Locate the cell with the specified text and output its (x, y) center coordinate. 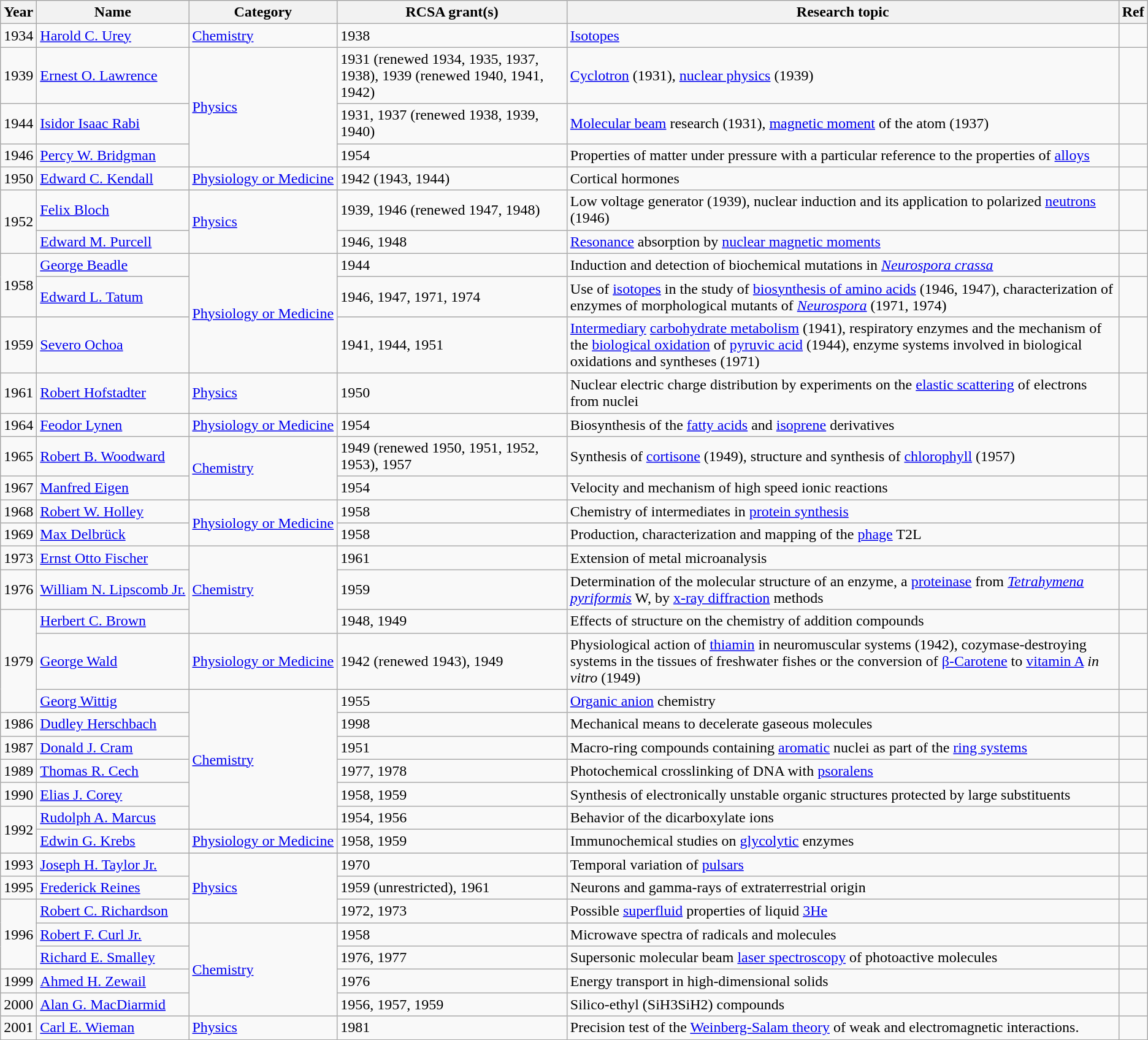
Carl E. Wieman (113, 1028)
Thomas R. Cech (113, 771)
Precision test of the Weinberg-Salam theory of weak and electromagnetic interactions. (843, 1028)
Edward C. Kendall (113, 178)
Name (113, 12)
1951 (453, 747)
Molecular beam research (1931), magnetic moment of the atom (1937) (843, 124)
1938 (453, 36)
Macro-ring compounds containing aromatic nuclei as part of the ring systems (843, 747)
Elias J. Corey (113, 794)
Isotopes (843, 36)
2001 (18, 1028)
1995 (18, 888)
Percy W. Bridgman (113, 155)
Organic anion chemistry (843, 701)
Possible superfluid properties of liquid 3He (843, 911)
Frederick Reines (113, 888)
Research topic (843, 12)
William N. Lipscomb Jr. (113, 590)
Supersonic molecular beam laser spectroscopy of photoactive molecules (843, 958)
George Wald (113, 661)
1986 (18, 724)
Cortical hormones (843, 178)
1979 (18, 661)
Category (263, 12)
1959 (unrestricted), 1961 (453, 888)
Induction and detection of biochemical mutations in Neurospora crassa (843, 265)
Cyclotron (1931), nuclear physics (1939) (843, 75)
Microwave spectra of radicals and molecules (843, 935)
Felix Bloch (113, 210)
RCSA grant(s) (453, 12)
1954, 1956 (453, 817)
1946, 1948 (453, 242)
George Beadle (113, 265)
Extension of metal microanalysis (843, 558)
Temporal variation of pulsars (843, 864)
Year (18, 12)
1987 (18, 747)
Edward M. Purcell (113, 242)
Production, characterization and mapping of the phage T2L (843, 535)
Max Delbrück (113, 535)
Immunochemical studies on glycolytic enzymes (843, 841)
1948, 1949 (453, 621)
Photochemical crosslinking of DNA with psoralens (843, 771)
1955 (453, 701)
Resonance absorption by nuclear magnetic moments (843, 242)
1956, 1957, 1959 (453, 1004)
1993 (18, 864)
Energy transport in high-dimensional solids (843, 981)
1973 (18, 558)
1931, 1937 (renewed 1938, 1939, 1940) (453, 124)
1999 (18, 981)
1989 (18, 771)
Georg Wittig (113, 701)
1990 (18, 794)
Behavior of the dicarboxylate ions (843, 817)
1952 (18, 222)
1981 (453, 1028)
2000 (18, 1004)
1965 (18, 456)
1976, 1977 (453, 958)
Manfred Eigen (113, 488)
1996 (18, 935)
Ref (1133, 12)
Ahmed H. Zewail (113, 981)
Synthesis of electronically unstable organic structures protected by large substituents (843, 794)
Synthesis of cortisone (1949), structure and synthesis of chlorophyll (1957) (843, 456)
1977, 1978 (453, 771)
1931 (renewed 1934, 1935, 1937, 1938), 1939 (renewed 1940, 1941, 1942) (453, 75)
Rudolph A. Marcus (113, 817)
Neurons and gamma-rays of extraterrestrial origin (843, 888)
1992 (18, 829)
1942 (1943, 1944) (453, 178)
1939 (18, 75)
1946, 1947, 1971, 1974 (453, 297)
Velocity and mechanism of high speed ionic reactions (843, 488)
1939, 1946 (renewed 1947, 1948) (453, 210)
1969 (18, 535)
Edwin G. Krebs (113, 841)
Biosynthesis of the fatty acids and isoprene derivatives (843, 425)
Dudley Herschbach (113, 724)
1942 (renewed 1943), 1949 (453, 661)
Robert B. Woodward (113, 456)
Harold C. Urey (113, 36)
1968 (18, 511)
Low voltage generator (1939), nuclear induction and its application to polarized neutrons (1946) (843, 210)
1964 (18, 425)
1972, 1973 (453, 911)
Properties of matter under pressure with a particular reference to the properties of alloys (843, 155)
1946 (18, 155)
Robert C. Richardson (113, 911)
Nuclear electric charge distribution by experiments on the elastic scattering of electrons from nuclei (843, 392)
Donald J. Cram (113, 747)
Chemistry of intermediates in protein synthesis (843, 511)
Isidor Isaac Rabi (113, 124)
Robert Hofstadter (113, 392)
Effects of structure on the chemistry of addition compounds (843, 621)
1970 (453, 864)
Ernest O. Lawrence (113, 75)
Silico-ethyl (SiH3SiH2) compounds (843, 1004)
1998 (453, 724)
Mechanical means to decelerate gaseous molecules (843, 724)
1934 (18, 36)
Joseph H. Taylor Jr. (113, 864)
1949 (renewed 1950, 1951, 1952, 1953), 1957 (453, 456)
Richard E. Smalley (113, 958)
Herbert C. Brown (113, 621)
Edward L. Tatum (113, 297)
Alan G. MacDiarmid (113, 1004)
1941, 1944, 1951 (453, 345)
Ernst Otto Fischer (113, 558)
Severo Ochoa (113, 345)
Determination of the molecular structure of an enzyme, a proteinase from Tetrahymena pyriformis W, by x-ray diffraction methods (843, 590)
1967 (18, 488)
Robert W. Holley (113, 511)
Feodor Lynen (113, 425)
Robert F. Curl Jr. (113, 935)
